For the text-containing cell, return its midpoint in [x, y] coordinate format. 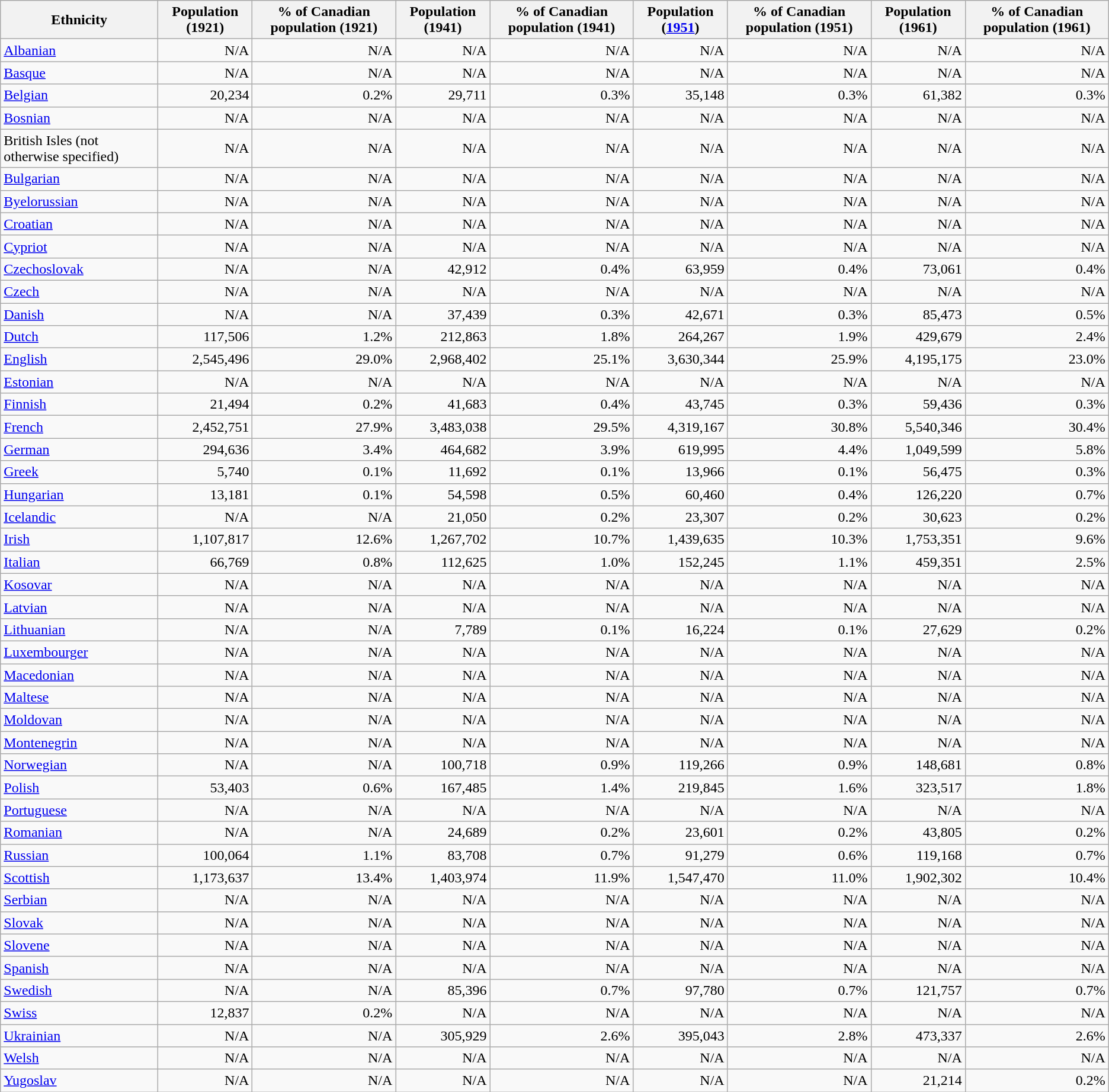
117,506 [205, 337]
2.8% [799, 1036]
% of Canadian population (1921) [324, 20]
24,689 [443, 833]
Lithuanian [79, 629]
30,623 [918, 517]
1,267,702 [443, 539]
Population (1961) [918, 20]
395,043 [680, 1036]
Norwegian [79, 765]
121,757 [918, 990]
5.8% [1037, 449]
11.0% [799, 878]
4.4% [799, 449]
1,173,637 [205, 878]
Latvian [79, 607]
37,439 [443, 314]
Bulgarian [79, 179]
Welsh [79, 1058]
Basque [79, 73]
1,547,470 [680, 878]
73,061 [918, 269]
35,148 [680, 95]
9.6% [1037, 539]
1,107,817 [205, 539]
83,708 [443, 855]
100,718 [443, 765]
126,220 [918, 494]
Dutch [79, 337]
Population (1951) [680, 20]
% of Canadian population (1951) [799, 20]
12,837 [205, 1013]
English [79, 359]
Maltese [79, 698]
3.9% [562, 449]
1,902,302 [918, 878]
4,195,175 [918, 359]
16,224 [680, 629]
Serbian [79, 900]
10.3% [799, 539]
464,682 [443, 449]
41,683 [443, 404]
Czechoslovak [79, 269]
5,740 [205, 472]
Montenegrin [79, 743]
Spanish [79, 968]
Hungarian [79, 494]
53,403 [205, 788]
100,064 [205, 855]
2.5% [1037, 562]
1.2% [324, 337]
2.4% [1037, 337]
25.9% [799, 359]
3.4% [324, 449]
Greek [79, 472]
30.4% [1037, 427]
1.0% [562, 562]
56,475 [918, 472]
25.1% [562, 359]
2,968,402 [443, 359]
27,629 [918, 629]
% of Canadian population (1941) [562, 20]
11,692 [443, 472]
12.6% [324, 539]
2,452,751 [205, 427]
23.0% [1037, 359]
66,769 [205, 562]
112,625 [443, 562]
29.5% [562, 427]
429,679 [918, 337]
91,279 [680, 855]
1.4% [562, 788]
30.8% [799, 427]
French [79, 427]
Moldovan [79, 720]
85,473 [918, 314]
21,214 [918, 1081]
7,789 [443, 629]
Albanian [79, 50]
119,168 [918, 855]
Russian [79, 855]
85,396 [443, 990]
60,460 [680, 494]
German [79, 449]
63,959 [680, 269]
Population (1921) [205, 20]
59,436 [918, 404]
Polish [79, 788]
13.4% [324, 878]
1.6% [799, 788]
212,863 [443, 337]
294,636 [205, 449]
148,681 [918, 765]
Cypriot [79, 246]
Swedish [79, 990]
264,267 [680, 337]
323,517 [918, 788]
3,630,344 [680, 359]
305,929 [443, 1036]
152,245 [680, 562]
42,912 [443, 269]
4,319,167 [680, 427]
Danish [79, 314]
459,351 [918, 562]
29,711 [443, 95]
13,181 [205, 494]
42,671 [680, 314]
13,966 [680, 472]
5,540,346 [918, 427]
61,382 [918, 95]
Byelorussian [79, 201]
21,494 [205, 404]
10.4% [1037, 878]
54,598 [443, 494]
Bosnian [79, 118]
Macedonian [79, 675]
1,403,974 [443, 878]
97,780 [680, 990]
10.7% [562, 539]
Kosovar [79, 584]
119,266 [680, 765]
Swiss [79, 1013]
British Isles (not otherwise specified) [79, 148]
Irish [79, 539]
Czech [79, 291]
Italian [79, 562]
Slovene [79, 945]
Ukrainian [79, 1036]
Population (1941) [443, 20]
21,050 [443, 517]
Portuguese [79, 810]
Luxembourger [79, 652]
23,601 [680, 833]
2,545,496 [205, 359]
1.9% [799, 337]
29.0% [324, 359]
Belgian [79, 95]
167,485 [443, 788]
1,753,351 [918, 539]
Estonian [79, 382]
Icelandic [79, 517]
473,337 [918, 1036]
27.9% [324, 427]
Croatian [79, 224]
43,805 [918, 833]
3,483,038 [443, 427]
Finnish [79, 404]
11.9% [562, 878]
1,049,599 [918, 449]
43,745 [680, 404]
Slovak [79, 923]
Romanian [79, 833]
Ethnicity [79, 20]
20,234 [205, 95]
619,995 [680, 449]
Yugoslav [79, 1081]
1,439,635 [680, 539]
23,307 [680, 517]
% of Canadian population (1961) [1037, 20]
219,845 [680, 788]
Scottish [79, 878]
